Capture the cell that displays the provided text and extract its (x, y) central coordinate. 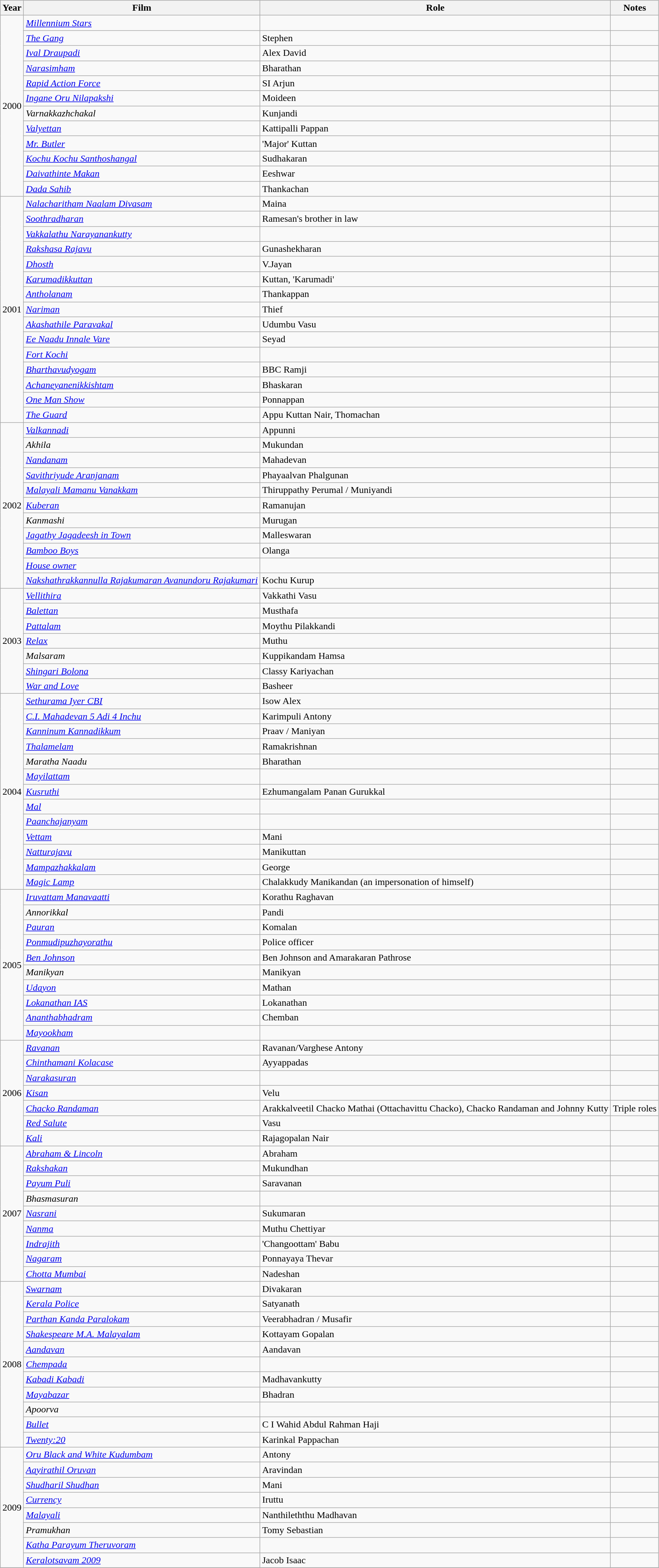
Mayabazar (142, 1394)
Keralotsavam 2009 (142, 1560)
Jacob Isaac (435, 1560)
Aravindan (435, 1470)
Ponmudipuzhayorathu (142, 942)
Police officer (435, 942)
C I Wahid Abdul Rahman Haji (435, 1425)
Fort Kochi (142, 354)
Paanchajanyam (142, 822)
Abraham (435, 1153)
Stephen (435, 38)
Ival Draupadi (142, 53)
Moythu Pilakkandi (435, 626)
Valyettan (142, 128)
2001 (12, 310)
Ponnayaya Thevar (435, 1259)
Natturajavu (142, 852)
Rakshakan (142, 1168)
Mathan (435, 988)
War and Love (142, 686)
Appunni (435, 430)
Phayaalvan Phalgunan (435, 475)
Manikuttan (435, 852)
Vettam (142, 837)
2007 (12, 1214)
Parthan Kanda Paralokam (142, 1319)
Ayyappadas (435, 1063)
Rakshasa Rajavu (142, 249)
Vasu (435, 1123)
Sudhakaran (435, 158)
Nakshathrakkannulla Rajakumaran Avanundoru Rajakumari (142, 580)
Moideen (435, 98)
Seyad (435, 339)
Thankappan (435, 294)
Pandi (435, 912)
Vellithira (142, 596)
Olanga (435, 550)
Nagaram (142, 1259)
Alex David (435, 53)
One Man Show (142, 400)
Twenty:20 (142, 1440)
2000 (12, 106)
Praav / Maniyan (435, 731)
Ramesan's brother in law (435, 219)
Ravanan/Varghese Antony (435, 1048)
Rajagopalan Nair (435, 1138)
Red Salute (142, 1123)
2009 (12, 1507)
Triple roles (635, 1108)
Balettan (142, 611)
Bhadran (435, 1394)
Satyanath (435, 1304)
Saravanan (435, 1184)
Kochu Kurup (435, 580)
Bhasmasuran (142, 1199)
Kottayam Gopalan (435, 1334)
Varnakkazhchakal (142, 113)
Thankachan (435, 189)
'Major' Kuttan (435, 143)
Lokanathan (435, 1003)
Ben Johnson and Amarakaran Pathrose (435, 957)
Rapid Action Force (142, 83)
Korathu Raghavan (435, 897)
Udayon (142, 988)
Shudharil Shudhan (142, 1485)
Nadeshan (435, 1274)
Kuttan, 'Karumadi' (435, 279)
Velu (435, 1093)
Valkannadi (142, 430)
Ramanujan (435, 505)
2004 (12, 792)
Ee Naadu Innale Vare (142, 339)
Arakkalveetil Chacko Mathai (Ottachavittu Chacko), Chacko Randaman and Johnny Kutty (435, 1108)
Ezhumangalam Panan Gurukkal (435, 792)
Kunjandi (435, 113)
Bamboo Boys (142, 550)
Pauran (142, 927)
Nariman (142, 309)
Daivathinte Makan (142, 173)
'Changoottam' Babu (435, 1244)
Chemban (435, 1018)
Karinkal Pappachan (435, 1440)
Mayilattam (142, 776)
Malayali Mamanu Vanakkam (142, 490)
Gunashekharan (435, 249)
Swarnam (142, 1289)
Kochu Kochu Santhoshangal (142, 158)
Komalan (435, 927)
Lokanathan IAS (142, 1003)
Udumbu Vasu (435, 324)
Mampazhakkalam (142, 867)
Abraham & Lincoln (142, 1153)
Year (12, 8)
Malayali (142, 1515)
Malleswaran (435, 535)
Vakkathi Vasu (435, 596)
Nanma (142, 1229)
Chacko Randaman (142, 1108)
Kerala Police (142, 1304)
Narasimham (142, 68)
Appu Kuttan Nair, Thomachan (435, 415)
Nanthileththu Madhavan (435, 1515)
Iruttu (435, 1500)
Chotta Mumbai (142, 1274)
Vakkalathu Narayanankutty (142, 234)
Ravanan (142, 1048)
Karumadikkuttan (142, 279)
Malsaram (142, 656)
2003 (12, 641)
2008 (12, 1364)
Muthu Chettiyar (435, 1229)
Akhila (142, 445)
2005 (12, 965)
Soothradharan (142, 219)
Kattipalli Pappan (435, 128)
Relax (142, 641)
Bharthavudyogam (142, 369)
Annorikkal (142, 912)
Musthafa (435, 611)
Millennium Stars (142, 23)
The Gang (142, 38)
Apoorva (142, 1410)
Film (142, 8)
Mahadevan (435, 460)
Ramakrishnan (435, 746)
The Guard (142, 415)
Pattalam (142, 626)
Bhaskaran (435, 384)
Ben Johnson (142, 957)
Achaneyanenikkishtam (142, 384)
Nalacharitham Naalam Divasam (142, 204)
Chalakkudy Manikandan (an impersonation of himself) (435, 882)
Savithriyude Aranjanam (142, 475)
Payum Puli (142, 1184)
Maina (435, 204)
Ponnappan (435, 400)
Kanmashi (142, 520)
Chinthamani Kolacase (142, 1063)
Sukumaran (435, 1214)
Mr. Butler (142, 143)
Pramukhan (142, 1530)
Indrajith (142, 1244)
House owner (142, 565)
Ananthabhadram (142, 1018)
SI Arjun (435, 83)
Antony (435, 1455)
Thalamelam (142, 746)
Kuberan (142, 505)
Kuppikandam Hamsa (435, 656)
Maratha Naadu (142, 761)
Isow Alex (435, 701)
Divakaran (435, 1289)
Akashathile Paravakal (142, 324)
2002 (12, 505)
Kisan (142, 1093)
Antholanam (142, 294)
Sethurama Iyer CBI (142, 701)
Oru Black and White Kudumbam (142, 1455)
Nasrani (142, 1214)
Nandanam (142, 460)
Role (435, 8)
Magic Lamp (142, 882)
Classy Kariyachan (435, 671)
Jagathy Jagadeesh in Town (142, 535)
Tomy Sebastian (435, 1530)
Dada Sahib (142, 189)
Thiruppathy Perumal / Muniyandi (435, 490)
Karimpuli Antony (435, 716)
Ingane Oru Nilapakshi (142, 98)
Currency (142, 1500)
Chempada (142, 1364)
Bullet (142, 1425)
Mukundan (435, 445)
Iruvattam Manavaatti (142, 897)
Madhavankutty (435, 1379)
Shakespeare M.A. Malayalam (142, 1334)
Notes (635, 8)
BBC Ramji (435, 369)
Muthu (435, 641)
C.I. Mahadevan 5 Adi 4 Inchu (142, 716)
Mayookham (142, 1033)
Kali (142, 1138)
George (435, 867)
Kanninum Kannadikkum (142, 731)
Mal (142, 807)
Katha Parayum Theruvoram (142, 1545)
Kusruthi (142, 792)
Eeshwar (435, 173)
Shingari Bolona (142, 671)
Narakasuran (142, 1078)
Veerabhadran / Musafir (435, 1319)
Mukundhan (435, 1168)
Aayirathil Oruvan (142, 1470)
2006 (12, 1093)
V.Jayan (435, 264)
Murugan (435, 520)
Thief (435, 309)
Dhosth (142, 264)
Basheer (435, 686)
Kabadi Kabadi (142, 1379)
